Return (X, Y) of the center of cell containing provided text 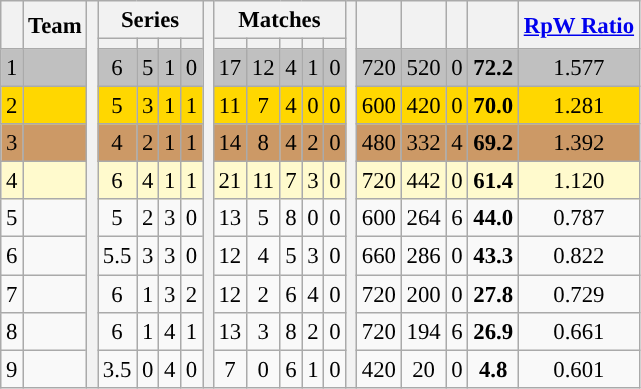
72.2 (493, 68)
1.392 (578, 143)
3.5 (118, 369)
0.787 (578, 219)
194 (424, 331)
1.577 (578, 68)
RpW Ratio (578, 25)
0.822 (578, 256)
264 (424, 219)
70.0 (493, 106)
5.5 (118, 256)
Team (55, 25)
43.3 (493, 256)
660 (378, 256)
480 (378, 143)
4.8 (493, 369)
Matches (280, 20)
69.2 (493, 143)
286 (424, 256)
1.281 (578, 106)
14 (230, 143)
61.4 (493, 181)
332 (424, 143)
17 (230, 68)
26.9 (493, 331)
21 (230, 181)
0.601 (578, 369)
0.661 (578, 331)
9 (12, 369)
200 (424, 294)
0.729 (578, 294)
Series (150, 20)
1.120 (578, 181)
520 (424, 68)
44.0 (493, 219)
20 (424, 369)
27.8 (493, 294)
442 (424, 181)
